Capture the cell that displays the provided text and extract its (X, Y) central coordinate. 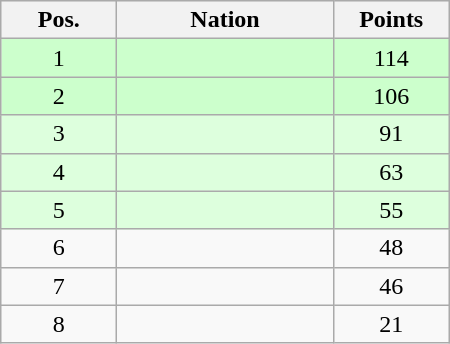
3 (59, 134)
Nation (225, 20)
6 (59, 248)
48 (391, 248)
63 (391, 172)
Points (391, 20)
4 (59, 172)
1 (59, 58)
46 (391, 286)
55 (391, 210)
106 (391, 96)
91 (391, 134)
21 (391, 324)
5 (59, 210)
2 (59, 96)
114 (391, 58)
8 (59, 324)
7 (59, 286)
Pos. (59, 20)
